Capture the cell that displays the provided text and extract its (x, y) central coordinate. 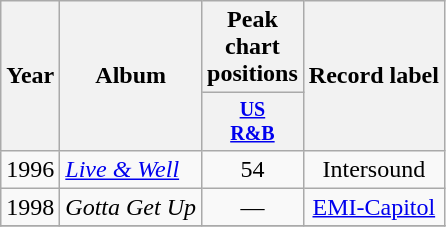
Live & Well (131, 169)
Intersound (374, 169)
Peak chart positions (253, 47)
Year (30, 76)
1998 (30, 207)
— (253, 207)
54 (253, 169)
Record label (374, 76)
Album (131, 76)
1996 (30, 169)
USR&B (253, 122)
Gotta Get Up (131, 207)
EMI-Capitol (374, 207)
